For the text-containing cell, return its midpoint in [X, Y] coordinate format. 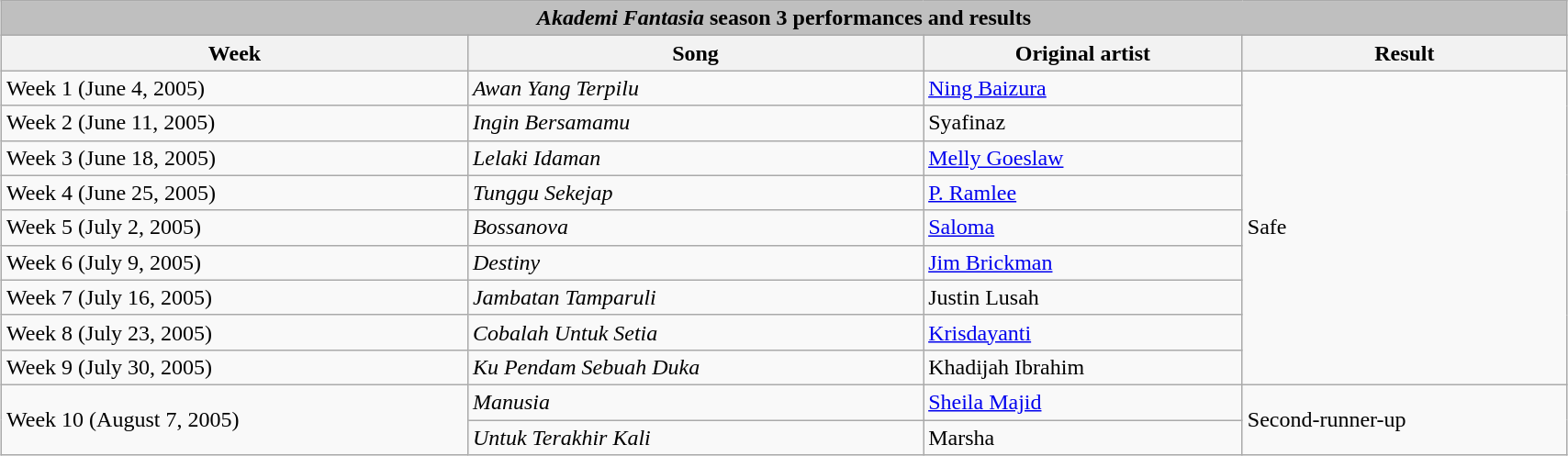
Syafinaz [1083, 123]
Cobalah Untuk Setia [695, 332]
Week 4 (June 25, 2005) [235, 193]
Marsha [1083, 438]
Awan Yang Terpilu [695, 88]
Ingin Bersamamu [695, 123]
Untuk Terakhir Kali [695, 438]
Week 6 (July 9, 2005) [235, 262]
Sheila Majid [1083, 402]
Result [1405, 53]
Week 1 (June 4, 2005) [235, 88]
Jim Brickman [1083, 262]
Justin Lusah [1083, 297]
Jambatan Tamparuli [695, 297]
Week 5 (July 2, 2005) [235, 228]
Safe [1405, 228]
Tunggu Sekejap [695, 193]
Week [235, 53]
Akademi Fantasia season 3 performances and results [784, 18]
Song [695, 53]
Ku Pendam Sebuah Duka [695, 367]
Destiny [695, 262]
Krisdayanti [1083, 332]
Ning Baizura [1083, 88]
Week 8 (July 23, 2005) [235, 332]
Melly Goeslaw [1083, 158]
Original artist [1083, 53]
P. Ramlee [1083, 193]
Week 2 (June 11, 2005) [235, 123]
Khadijah Ibrahim [1083, 367]
Lelaki Idaman [695, 158]
Manusia [695, 402]
Saloma [1083, 228]
Second-runner-up [1405, 419]
Week 3 (June 18, 2005) [235, 158]
Bossanova [695, 228]
Week 9 (July 30, 2005) [235, 367]
Week 10 (August 7, 2005) [235, 419]
Week 7 (July 16, 2005) [235, 297]
